Locate the cell with the specified text and output its [X, Y] center coordinate. 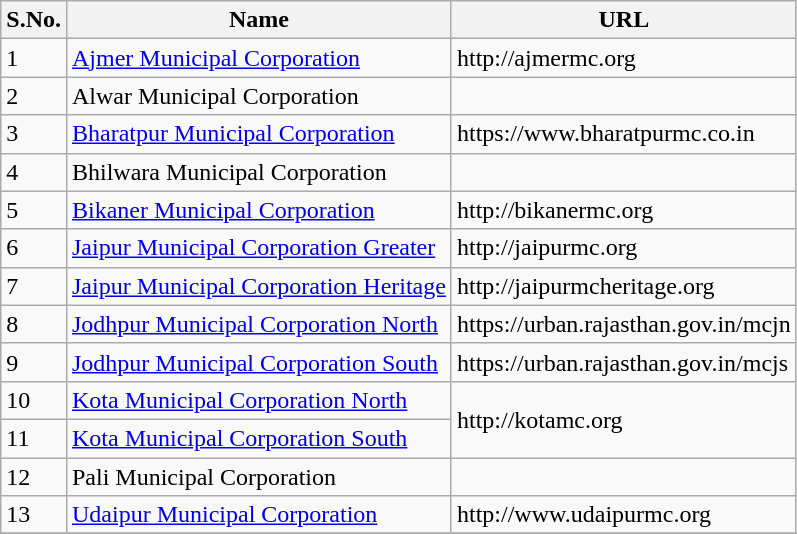
Bharatpur Municipal Corporation [258, 134]
Jodhpur Municipal Corporation South [258, 362]
Ajmer Municipal Corporation [258, 58]
URL [624, 20]
http://jaipurmcheritage.org [624, 286]
Udaipur Municipal Corporation [258, 515]
Kota Municipal Corporation North [258, 400]
http://ajmermc.org [624, 58]
Alwar Municipal Corporation [258, 96]
13 [34, 515]
8 [34, 324]
http://kotamc.org [624, 419]
1 [34, 58]
Jodhpur Municipal Corporation North [258, 324]
https://urban.rajasthan.gov.in/mcjn [624, 324]
2 [34, 96]
Bhilwara Municipal Corporation [258, 172]
https://urban.rajasthan.gov.in/mcjs [624, 362]
5 [34, 210]
Jaipur Municipal Corporation Greater [258, 248]
http://jaipurmc.org [624, 248]
4 [34, 172]
Name [258, 20]
6 [34, 248]
https://www.bharatpurmc.co.in [624, 134]
12 [34, 477]
Bikaner Municipal Corporation [258, 210]
11 [34, 438]
Jaipur Municipal Corporation Heritage [258, 286]
3 [34, 134]
7 [34, 286]
10 [34, 400]
http://bikanermc.org [624, 210]
9 [34, 362]
http://www.udaipurmc.org [624, 515]
S.No. [34, 20]
Kota Municipal Corporation South [258, 438]
Pali Municipal Corporation [258, 477]
